Return (x, y) of the center of cell containing provided text 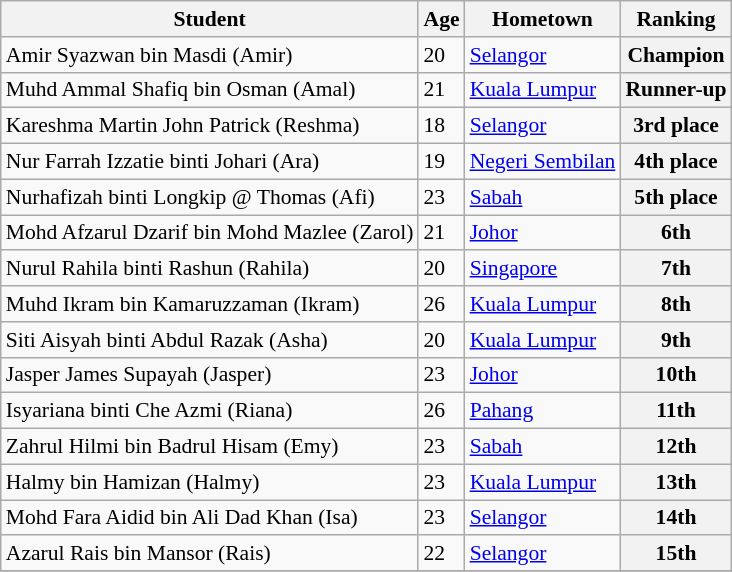
Amir Syazwan bin Masdi (Amir) (210, 55)
8th (676, 304)
Azarul Rais bin Mansor (Rais) (210, 554)
3rd place (676, 126)
Jasper James Supayah (Jasper) (210, 375)
Singapore (543, 269)
14th (676, 518)
Nurul Rahila binti Rashun (Rahila) (210, 269)
Nurhafizah binti Longkip @ Thomas (Afi) (210, 197)
Zahrul Hilmi bin Badrul Hisam (Emy) (210, 447)
10th (676, 375)
Muhd Ammal Shafiq bin Osman (Amal) (210, 90)
18 (441, 126)
Halmy bin Hamizan (Halmy) (210, 482)
Hometown (543, 19)
7th (676, 269)
Negeri Sembilan (543, 162)
Student (210, 19)
11th (676, 411)
Age (441, 19)
5th place (676, 197)
Nur Farrah Izzatie binti Johari (Ara) (210, 162)
Siti Aisyah binti Abdul Razak (Asha) (210, 340)
Runner-up (676, 90)
22 (441, 554)
Isyariana binti Che Azmi (Riana) (210, 411)
Mohd Fara Aidid bin Ali Dad Khan (Isa) (210, 518)
Pahang (543, 411)
4th place (676, 162)
Champion (676, 55)
6th (676, 233)
19 (441, 162)
9th (676, 340)
13th (676, 482)
15th (676, 554)
Ranking (676, 19)
Muhd Ikram bin Kamaruzzaman (Ikram) (210, 304)
Kareshma Martin John Patrick (Reshma) (210, 126)
12th (676, 447)
Mohd Afzarul Dzarif bin Mohd Mazlee (Zarol) (210, 233)
